Pinpoint the cell where the given text exists, returning its (X, Y) midpoint coordinate. 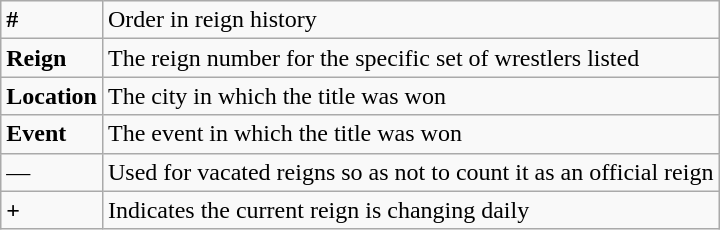
The reign number for the specific set of wrestlers listed (410, 58)
The event in which the title was won (410, 134)
Event (52, 134)
Indicates the current reign is changing daily (410, 210)
Reign (52, 58)
— (52, 172)
+ (52, 210)
The city in which the title was won (410, 96)
# (52, 20)
Order in reign history (410, 20)
Location (52, 96)
Used for vacated reigns so as not to count it as an official reign (410, 172)
